From the cell containing the given text, extract its center point as [x, y] coordinate. 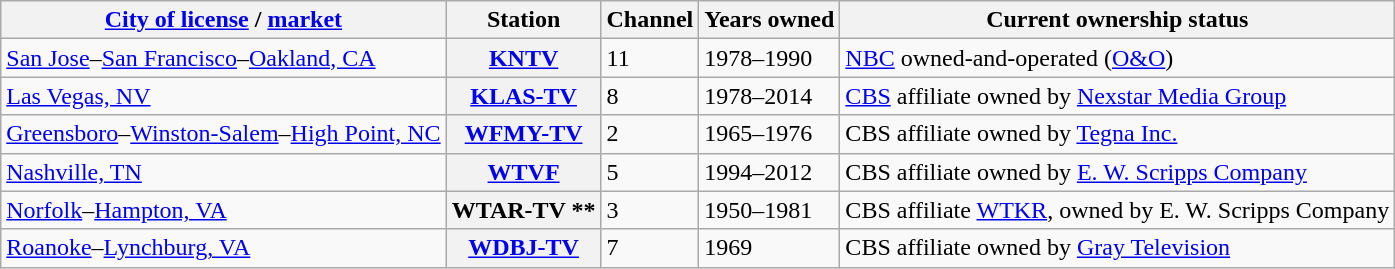
11 [650, 58]
NBC owned-and-operated (O&O) [1118, 58]
Channel [650, 20]
Greensboro–Winston-Salem–High Point, NC [224, 134]
CBS affiliate owned by Nexstar Media Group [1118, 96]
WDBJ-TV [524, 248]
8 [650, 96]
Current ownership status [1118, 20]
CBS affiliate WTKR, owned by E. W. Scripps Company [1118, 210]
1978–2014 [770, 96]
3 [650, 210]
WTAR-TV ** [524, 210]
WTVF [524, 172]
San Jose–San Francisco–Oakland, CA [224, 58]
Nashville, TN [224, 172]
1978–1990 [770, 58]
Station [524, 20]
KNTV [524, 58]
Roanoke–Lynchburg, VA [224, 248]
1965–1976 [770, 134]
5 [650, 172]
KLAS-TV [524, 96]
CBS affiliate owned by E. W. Scripps Company [1118, 172]
1950–1981 [770, 210]
7 [650, 248]
City of license / market [224, 20]
WFMY-TV [524, 134]
Norfolk–Hampton, VA [224, 210]
1969 [770, 248]
1994–2012 [770, 172]
CBS affiliate owned by Gray Television [1118, 248]
CBS affiliate owned by Tegna Inc. [1118, 134]
Las Vegas, NV [224, 96]
Years owned [770, 20]
2 [650, 134]
